Scan for the cell matching the given text and deliver its [x, y] coordinate at center. 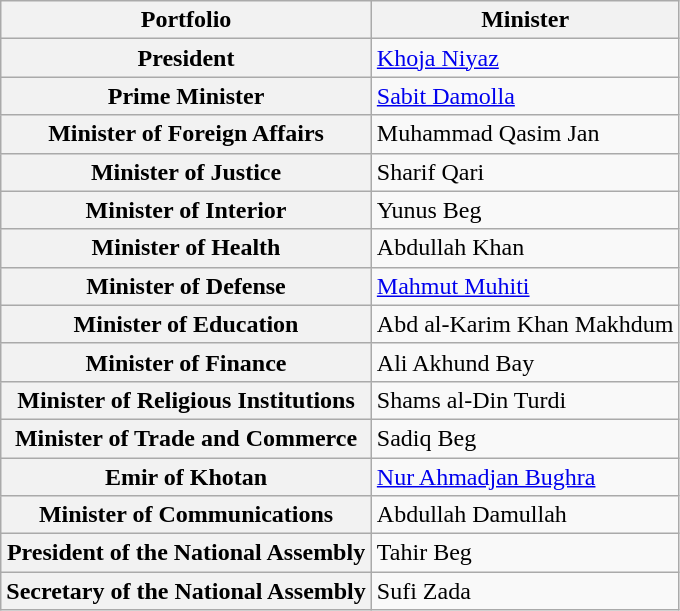
Prime Minister [186, 96]
Minister of Communications [186, 515]
Sabit Damolla [525, 96]
Minister [525, 20]
Minister of Justice [186, 172]
Secretary of the National Assembly [186, 591]
Mahmut Muhiti [525, 286]
Sharif Qari [525, 172]
Minister of Religious Institutions [186, 400]
Shams al-Din Turdi [525, 400]
Minister of Education [186, 324]
Ali Akhund Bay [525, 362]
Minister of Finance [186, 362]
Minister of Defense [186, 286]
Portfolio [186, 20]
Khoja Niyaz [525, 58]
Sadiq Beg [525, 438]
Abdullah Khan [525, 248]
Abdullah Damullah [525, 515]
Nur Ahmadjan Bughra [525, 477]
Minister of Interior [186, 210]
Tahir Beg [525, 553]
Abd al-Karim Khan Makhdum [525, 324]
Minister of Health [186, 248]
Emir of Khotan [186, 477]
Yunus Beg [525, 210]
President [186, 58]
Sufi Zada [525, 591]
Muhammad Qasim Jan [525, 134]
Minister of Trade and Commerce [186, 438]
President of the National Assembly [186, 553]
Minister of Foreign Affairs [186, 134]
